Determine the (x, y) coordinate at the center of the cell enclosing the given text.  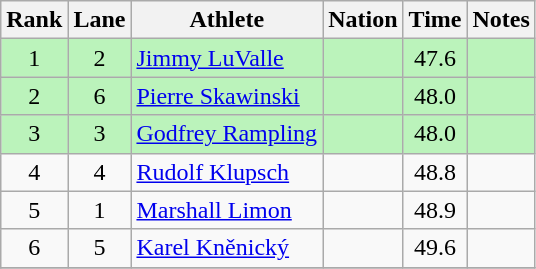
49.6 (435, 248)
Karel Kněnický (227, 248)
Marshall Limon (227, 210)
Athlete (227, 20)
Pierre Skawinski (227, 96)
Nation (363, 20)
Godfrey Rampling (227, 134)
Time (435, 20)
Lane (100, 20)
47.6 (435, 58)
Notes (501, 20)
Rudolf Klupsch (227, 172)
48.9 (435, 210)
48.8 (435, 172)
Rank (34, 20)
Jimmy LuValle (227, 58)
